Locate the cell with the specified text and output its (x, y) center coordinate. 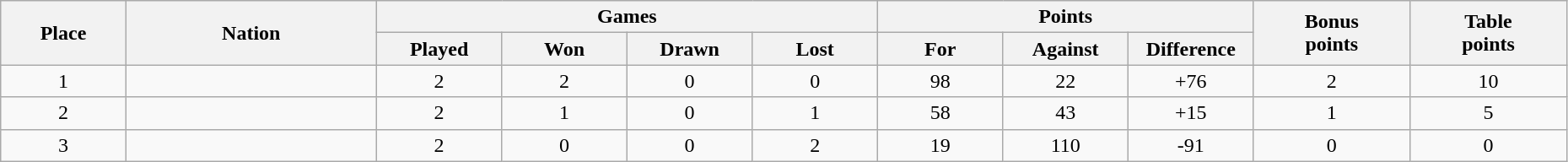
Won (565, 49)
+15 (1191, 113)
Points (1065, 17)
5 (1489, 113)
For (940, 49)
22 (1066, 81)
Against (1066, 49)
Drawn (690, 49)
Games (627, 17)
Played (439, 49)
19 (940, 145)
10 (1489, 81)
Bonuspoints (1332, 33)
-91 (1191, 145)
Tablepoints (1489, 33)
Place (64, 33)
3 (64, 145)
Nation (251, 33)
Difference (1191, 49)
58 (940, 113)
+76 (1191, 81)
Lost (815, 49)
110 (1066, 145)
98 (940, 81)
43 (1066, 113)
